Find where the given text appears and provide that cell's center as (x, y) coordinate. 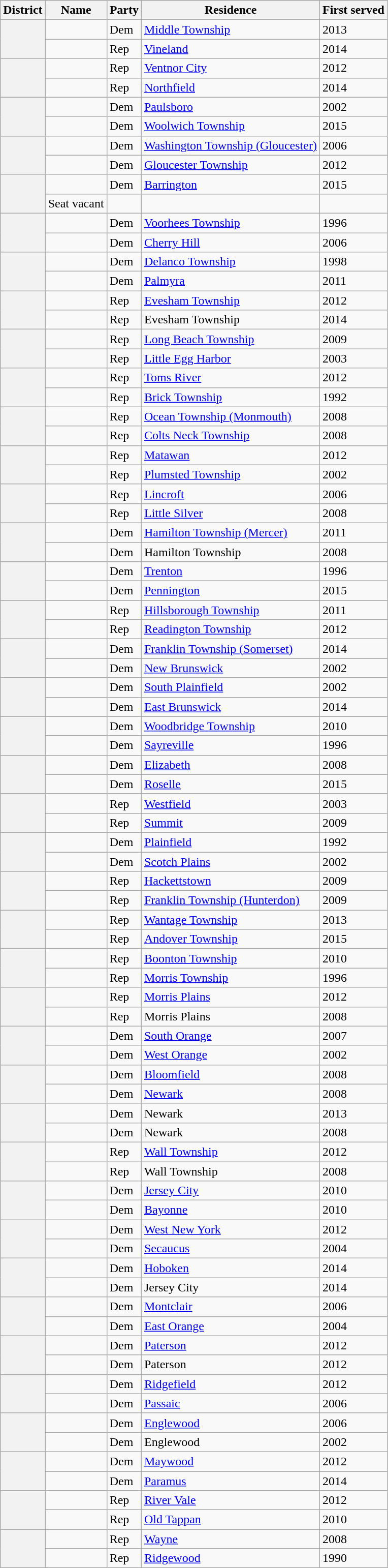
Colts Neck Township (231, 436)
Montclair (231, 1307)
Scotch Plains (231, 862)
Hillsborough Township (231, 610)
Old Tappan (231, 1520)
Elizabeth (231, 765)
Little Egg Harbor (231, 358)
Cherry Hill (231, 243)
Plainfield (231, 842)
Northfield (231, 87)
First served (353, 10)
Readington Township (231, 629)
Roselle (231, 784)
Brick Township (231, 397)
Trenton (231, 571)
West New York (231, 1229)
Gloucester Township (231, 165)
Pennington (231, 591)
Matawan (231, 455)
Sayreville (231, 745)
Little Silver (231, 513)
1998 (353, 262)
Woolwich Township (231, 126)
Vineland (231, 49)
East Brunswick (231, 707)
West Orange (231, 1055)
Palmyra (231, 281)
New Brunswick (231, 668)
South Orange (231, 1036)
Paramus (231, 1481)
Secaucus (231, 1249)
Boonton Township (231, 958)
Ridgefield (231, 1384)
Party (124, 10)
Barrington (231, 184)
Long Beach Township (231, 339)
Hoboken (231, 1268)
East Orange (231, 1326)
South Plainfield (231, 687)
Ridgewood (231, 1558)
Lincroft (231, 494)
Hackettstown (231, 881)
Franklin Township (Hunterdon) (231, 900)
Seat vacant (76, 203)
Hamilton Township (Mercer) (231, 532)
Morris Township (231, 978)
Name (76, 10)
Westfield (231, 803)
Summit (231, 823)
District (23, 10)
Woodbridge Township (231, 726)
Wantage Township (231, 920)
Washington Township (Gloucester) (231, 145)
Andover Township (231, 939)
Paulsboro (231, 107)
Passaic (231, 1403)
Franklin Township (Somerset) (231, 649)
Plumsted Township (231, 474)
River Vale (231, 1500)
Residence (231, 10)
Hamilton Township (231, 552)
2007 (353, 1036)
Delanco Township (231, 262)
Wayne (231, 1539)
Maywood (231, 1461)
Ventnor City (231, 68)
Bloomfield (231, 1074)
Voorhees Township (231, 223)
Toms River (231, 378)
Ocean Township (Monmouth) (231, 416)
Bayonne (231, 1210)
1990 (353, 1558)
Middle Township (231, 29)
